Return (X, Y) of the center of cell containing provided text 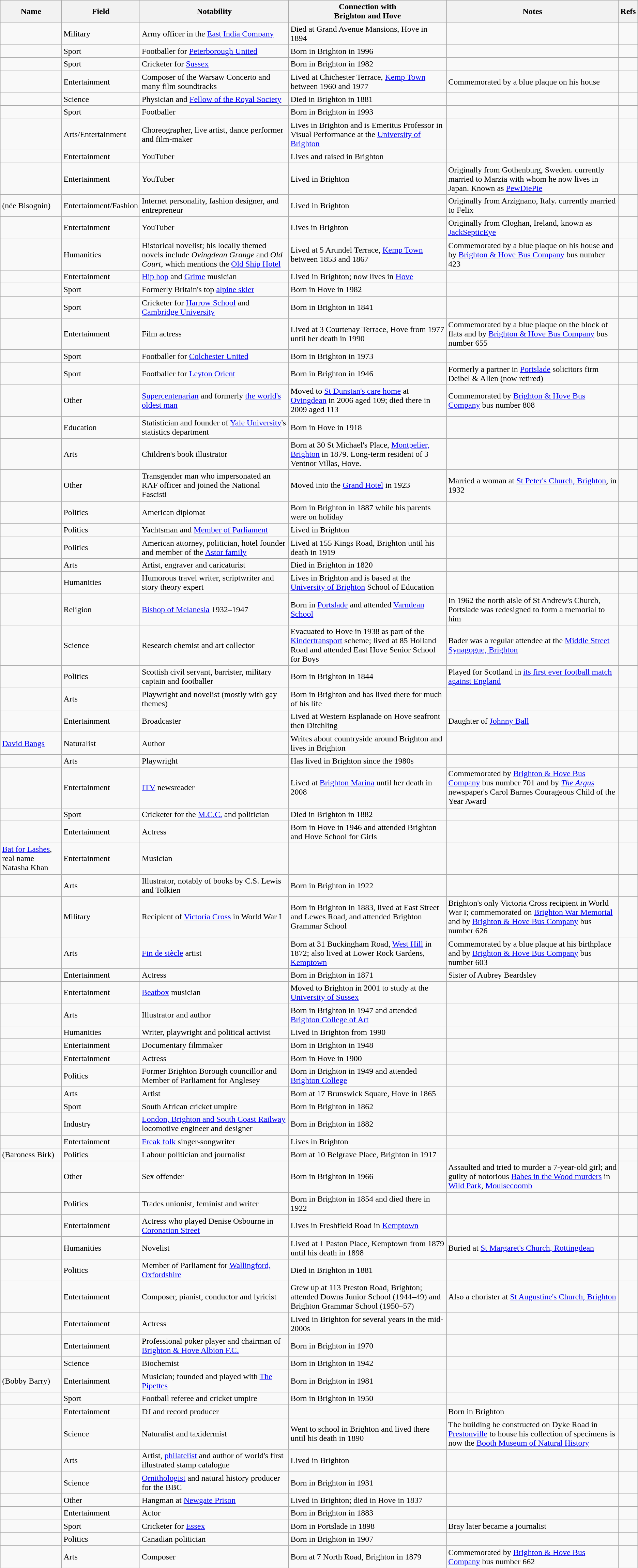
Yachtsman and Member of Parliament (214, 530)
ITV newsreader (214, 787)
Born in Brighton in 1948 (367, 1045)
Born at 10 Belgrave Place, Brighton in 1917 (367, 1155)
Born in Hove in 1918 (367, 427)
Commemorated by a blue plaque on the block of flats and by Brighton & Hove Bus Company bus number 655 (532, 334)
Naturalist (101, 743)
Born in Brighton in 1950 (367, 1399)
Physician and Fellow of the Royal Society (214, 99)
Born in Brighton and has lived there for much of his life (367, 699)
Born in Brighton in 1966 (367, 1177)
Film actress (214, 334)
Education (101, 427)
Born in Portslade and attended Varndean School (367, 609)
Bader was a regular attendee at the Middle Street Synagogue, Brighton (532, 646)
Born in Brighton in 1841 (367, 307)
Lived at 1 Paston Place, Kemptown from 1879 until his death in 1898 (367, 1248)
David Bangs (31, 743)
Refs (628, 12)
Married a woman at St Peter's Church, Brighton, in 1932 (532, 485)
Lived at 3 Courtenay Terrace, Hove from 1977 until her death in 1990 (367, 334)
Bray later became a journalist (532, 1526)
Connection withBrighton and Hove (367, 12)
Statistician and founder of Yale University's statistics department (214, 427)
Born in Brighton in 1981 (367, 1381)
Writes about countryside around Brighton and lives in Brighton (367, 743)
(Baroness Birk) (31, 1155)
Lived in Brighton; now lives in Hove (367, 277)
Born at 31 Buckingham Road, West Hill in 1872; also lived at Lower Rock Gardens, Kemptown (367, 953)
Children's book illustrator (214, 454)
Composer of the Warsaw Concerto and many film soundtracks (214, 82)
Commemorated by a blue plaque on his house (532, 82)
Lived in Brighton; died in Hove in 1837 (367, 1500)
Born in Brighton in 1942 (367, 1363)
Sex offender (214, 1177)
Footballer (214, 112)
Internet personality, fashion designer, and entrepreneur (214, 205)
Entertainment/Fashion (101, 205)
Canadian politician (214, 1539)
Composer, pianist, conductor and lyricist (214, 1297)
Born in Brighton (532, 1412)
Labour politician and journalist (214, 1155)
Born in Brighton in 1949 and attended Brighton College (367, 1076)
Lived at Brighton Marina until her death in 2008 (367, 787)
Born in Brighton in 1882 (367, 1124)
(née Bisognin) (31, 205)
Footballer for Colchester United (214, 356)
Born in Brighton in 1883 (367, 1513)
Born in Brighton in 1854 and died there in 1922 (367, 1203)
Playwright and novelist (mostly with gay themes) (214, 699)
Lives in Freshfield Road in Kemptown (367, 1226)
Died in Brighton in 1882 (367, 814)
Died in Brighton in 1820 (367, 565)
Born at 30 St Michael's Place, Montpelier, Brighton in 1879. Long-term resident of 3 Ventnor Villas, Hove. (367, 454)
Illustrator and author (214, 1014)
South African cricket umpire (214, 1106)
Cricketer for the M.C.C. and politician (214, 814)
Army officer in the East India Company (214, 33)
Broadcaster (214, 721)
Born in Brighton in 1993 (367, 112)
Trades unionist, feminist and writer (214, 1203)
Fin de siècle artist (214, 953)
Member of Parliament for Wallingford, Oxfordshire (214, 1270)
Actress who played Denise Osbourne in Coronation Street (214, 1226)
Naturalist and taxidermist (214, 1434)
Football referee and cricket umpire (214, 1399)
Beatbox musician (214, 993)
Bishop of Melanesia 1932–1947 (214, 609)
Born in Brighton in 1862 (367, 1106)
Born in Brighton in 1947 and attended Brighton College of Art (367, 1014)
Lives and raised in Brighton (367, 156)
Recipient of Victoria Cross in World War I (214, 917)
Lived in Brighton from 1990 (367, 1032)
Documentary filmmaker (214, 1045)
Commemorated by Brighton & Hove Bus Company bus number 808 (532, 401)
Notability (214, 12)
Notes (532, 12)
London, Brighton and South Coast Railway locomotive engineer and designer (214, 1124)
Biochemist (214, 1363)
Buried at St Margaret's Church, Rottingdean (532, 1248)
Choreographer, live artist, dance performer and film-maker (214, 134)
Moved to Brighton in 2001 to study at the University of Sussex (367, 993)
Also a chorister at St Augustine's Church, Brighton (532, 1297)
Musician (214, 859)
Played for Scotland in its first ever football match against England (532, 677)
Evacuated to Hove in 1938 as part of the Kindertransport scheme; lived at 85 Holland Road and attended East Hove Senior School for Boys (367, 646)
Lived at Western Esplanade on Hove seafront then Ditchling (367, 721)
Lives in Brighton and is based at the University of Brighton School of Education (367, 582)
Playwright (214, 761)
Assaulted and tried to murder a 7-year-old girl; and guilty of notorious Babes in the Wood murders in Wild Park, Moulsecoomb (532, 1177)
Born in Brighton in 1871 (367, 975)
Research chemist and art collector (214, 646)
Hip hop and Grime musician (214, 277)
Has lived in Brighton since the 1980s (367, 761)
Cricketer for Sussex (214, 64)
Born in Brighton in 1996 (367, 51)
Originally from Cloghan, Ireland, known as JackSepticEye (532, 228)
Professional poker player and chairman of Brighton & Hove Albion F.C. (214, 1346)
Born in Hove in 1900 (367, 1058)
Born in Brighton in 1982 (367, 64)
Footballer for Leyton Orient (214, 374)
Writer, playwright and political activist (214, 1032)
Industry (101, 1124)
Brighton's only Victoria Cross recipient in World War I; commemorated on Brighton War Memorial and by Brighton & Hove Bus Company bus number 626 (532, 917)
Cricketer for Essex (214, 1526)
Born in Brighton in 1922 (367, 886)
Born in Hove in 1982 (367, 290)
Born in Hove in 1946 and attended Brighton and Hove School for Girls (367, 832)
Illustrator, notably of books by C.S. Lewis and Tolkien (214, 886)
Actor (214, 1513)
Born in Brighton in 1887 while his parents were on holiday (367, 512)
Humorous travel writer, scriptwriter and story theory expert (214, 582)
Supercentenarian and formerly the world's oldest man (214, 401)
Arts/Entertainment (101, 134)
Bat for Lashes, real name Natasha Khan (31, 859)
Lived at 5 Arundel Terrace, Kemp Town between 1853 and 1867 (367, 254)
Historical novelist; his locally themed novels include Ovingdean Grange and Old Court, which mentions the Old Ship Hotel (214, 254)
Died at Grand Avenue Mansions, Hove in 1894 (367, 33)
Freak folk singer-songwriter (214, 1142)
American diplomat (214, 512)
Name (31, 12)
Lived in Brighton for several years in the mid-2000s (367, 1323)
Commemorated by Brighton & Hove Bus Company bus number 662 (532, 1556)
Originally from Gothenburg, Sweden. currently married to Marzia with whom he now lives in Japan. Known as PewDiePie (532, 179)
Cricketer for Harrow School and Cambridge University (214, 307)
Commemorated by Brighton & Hove Bus Company bus number 701 and by The Argus newspaper's Carol Barnes Courageous Child of the Year Award (532, 787)
Author (214, 743)
Artist, philatelist and author of world's first illustrated stamp catalogue (214, 1460)
Born in Portslade in 1898 (367, 1526)
Composer (214, 1556)
Born in Brighton in 1946 (367, 374)
Commemorated by a blue plaque at his birthplace and by Brighton & Hove Bus Company bus number 603 (532, 953)
Hangman at Newgate Prison (214, 1500)
Born at 17 Brunswick Square, Hove in 1865 (367, 1094)
Field (101, 12)
Commemorated by a blue plaque on his house and by Brighton & Hove Bus Company bus number 423 (532, 254)
Musician; founded and played with The Pipettes (214, 1381)
Moved to St Dunstan's care home at Ovingdean in 2006 aged 109; died there in 2009 aged 113 (367, 401)
Born in Brighton in 1973 (367, 356)
Born in Brighton in 1931 (367, 1483)
Formerly a partner in Portslade solicitors firm Deibel & Allen (now retired) (532, 374)
Lived at 155 Kings Road, Brighton until his death in 1919 (367, 547)
Born in Brighton in 1970 (367, 1346)
Formerly Britain's top alpine skier (214, 290)
Ornithologist and natural history producer for the BBC (214, 1483)
Novelist (214, 1248)
Lives in Brighton and is Emeritus Professor in Visual Performance at the University of Brighton (367, 134)
Born in Brighton in 1844 (367, 677)
Born in Brighton in 1907 (367, 1539)
DJ and record producer (214, 1412)
Religion (101, 609)
Artist (214, 1094)
Sister of Aubrey Beardsley (532, 975)
In 1962 the north aisle of St Andrew's Church, Portslade was redesigned to form a memorial to him (532, 609)
The building he constructed on Dyke Road in Prestonville to house his collection of specimens is now the Booth Museum of Natural History (532, 1434)
Scottish civil servant, barrister, military captain and footballer (214, 677)
American attorney, politician, hotel founder and member of the Astor family (214, 547)
Transgender man who impersonated an RAF officer and joined the National Fascisti (214, 485)
Artist, engraver and caricaturist (214, 565)
Daughter of Johnny Ball (532, 721)
Born in Brighton in 1883, lived at East Street and Lewes Road, and attended Brighton Grammar School (367, 917)
Went to school in Brighton and lived there until his death in 1890 (367, 1434)
Former Brighton Borough councillor and Member of Parliament for Anglesey (214, 1076)
Moved into the Grand Hotel in 1923 (367, 485)
Footballer for Peterborough United (214, 51)
(Bobby Barry) (31, 1381)
Lived at Chichester Terrace, Kemp Town between 1960 and 1977 (367, 82)
Originally from Arzignano, Italy. currently married to Felix (532, 205)
Born at 7 North Road, Brighton in 1879 (367, 1556)
Grew up at 113 Preston Road, Brighton; attended Downs Junior School (1944–49) and Brighton Grammar School (1950–57) (367, 1297)
